For the text-containing cell, return its midpoint in [X, Y] coordinate format. 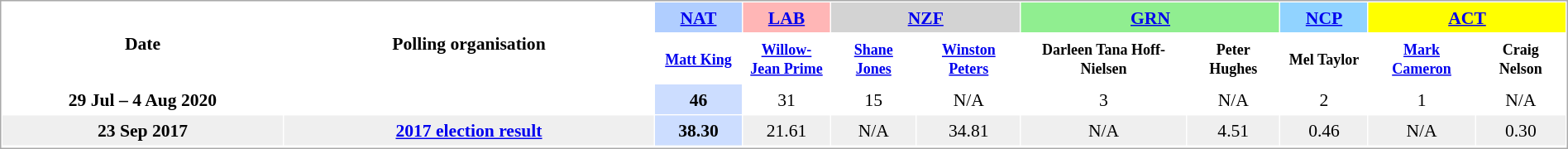
NCP [1325, 17]
Matt King [698, 58]
Shane Jones [873, 58]
Darleen Tana Hoff-Nielsen [1103, 58]
ACT [1467, 17]
15 [873, 99]
21.61 [786, 131]
3 [1103, 99]
0.46 [1325, 131]
Polling organisation [470, 43]
2017 election result [470, 131]
2 [1325, 99]
Winston Peters [968, 58]
Mel Taylor [1325, 58]
Mark Cameron [1422, 58]
Willow-Jean Prime [786, 58]
38.30 [698, 131]
Peter Hughes [1233, 58]
1 [1422, 99]
Craig Nelson [1521, 58]
NAT [698, 17]
GRN [1150, 17]
34.81 [968, 131]
46 [698, 99]
31 [786, 99]
29 Jul – 4 Aug 2020 [142, 99]
0.30 [1521, 131]
Date [142, 43]
LAB [786, 17]
4.51 [1233, 131]
NZF [926, 17]
23 Sep 2017 [142, 131]
